Identify which cell holds the provided text, then report its [x, y] central coordinate. 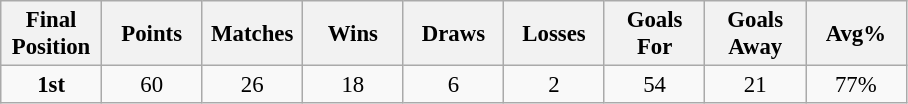
Draws [454, 34]
Goals For [654, 34]
Matches [252, 34]
26 [252, 85]
6 [454, 85]
Wins [354, 34]
18 [354, 85]
2 [554, 85]
21 [756, 85]
54 [654, 85]
77% [856, 85]
1st [52, 85]
Points [152, 34]
Avg% [856, 34]
Goals Away [756, 34]
Final Position [52, 34]
Losses [554, 34]
60 [152, 85]
